Detect which cell encompasses the target text, then output its [x, y] center coordinate. 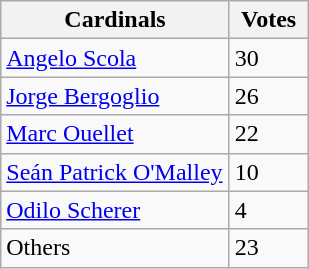
Votes [268, 20]
Seán Patrick O'Malley [116, 172]
22 [268, 134]
Marc Ouellet [116, 134]
Jorge Bergoglio [116, 96]
Cardinals [116, 20]
26 [268, 96]
Others [116, 248]
4 [268, 210]
23 [268, 248]
30 [268, 58]
Odilo Scherer [116, 210]
Angelo Scola [116, 58]
10 [268, 172]
